Provide the [x, y] coordinate of the cell's center where the given text is located.  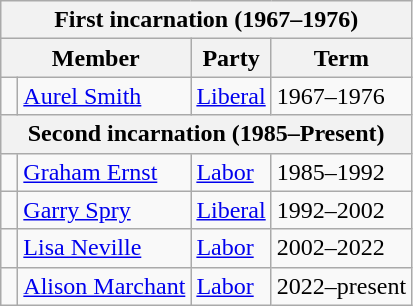
2002–2022 [341, 248]
Term [341, 58]
Aurel Smith [104, 96]
Lisa Neville [104, 248]
Member [96, 58]
First incarnation (1967–1976) [206, 20]
2022–present [341, 286]
Party [231, 58]
Garry Spry [104, 210]
1967–1976 [341, 96]
Second incarnation (1985–Present) [206, 134]
Alison Marchant [104, 286]
1985–1992 [341, 172]
Graham Ernst [104, 172]
1992–2002 [341, 210]
